Search for the cell housing the specified text and yield its (x, y) center coordinate. 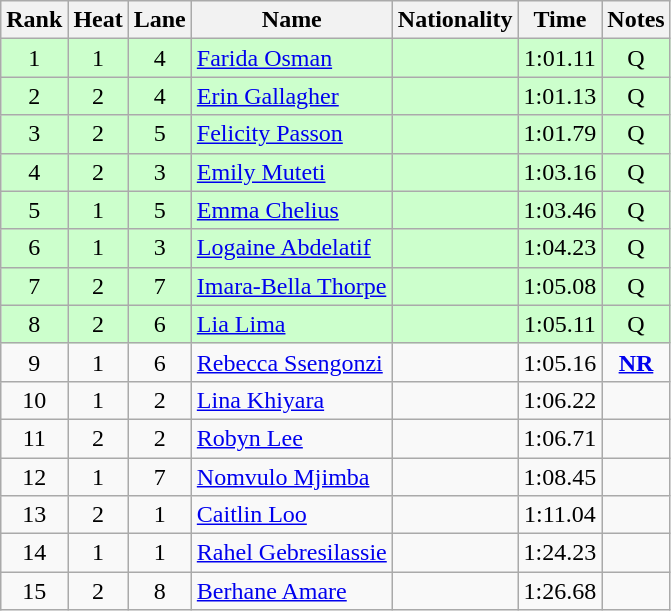
Rebecca Ssengonzi (292, 362)
Emily Muteti (292, 172)
1:01.11 (560, 58)
1:05.08 (560, 286)
1:05.16 (560, 362)
15 (34, 591)
1:04.23 (560, 248)
Robyn Lee (292, 438)
13 (34, 515)
Rahel Gebresilassie (292, 553)
12 (34, 477)
9 (34, 362)
Heat (98, 20)
Time (560, 20)
11 (34, 438)
Felicity Passon (292, 134)
1:01.13 (560, 96)
1:26.68 (560, 591)
Logaine Abdelatif (292, 248)
Name (292, 20)
Notes (636, 20)
NR (636, 362)
1:06.71 (560, 438)
14 (34, 553)
Lina Khiyara (292, 400)
Erin Gallagher (292, 96)
Farida Osman (292, 58)
1:11.04 (560, 515)
Nationality (455, 20)
Imara-Bella Thorpe (292, 286)
Lane (160, 20)
Nomvulo Mjimba (292, 477)
Caitlin Loo (292, 515)
1:03.16 (560, 172)
1:01.79 (560, 134)
Berhane Amare (292, 591)
Lia Lima (292, 324)
1:08.45 (560, 477)
1:05.11 (560, 324)
1:24.23 (560, 553)
1:03.46 (560, 210)
Rank (34, 20)
10 (34, 400)
1:06.22 (560, 400)
Emma Chelius (292, 210)
